Determine the (x, y) coordinate at the center of the cell enclosing the given text.  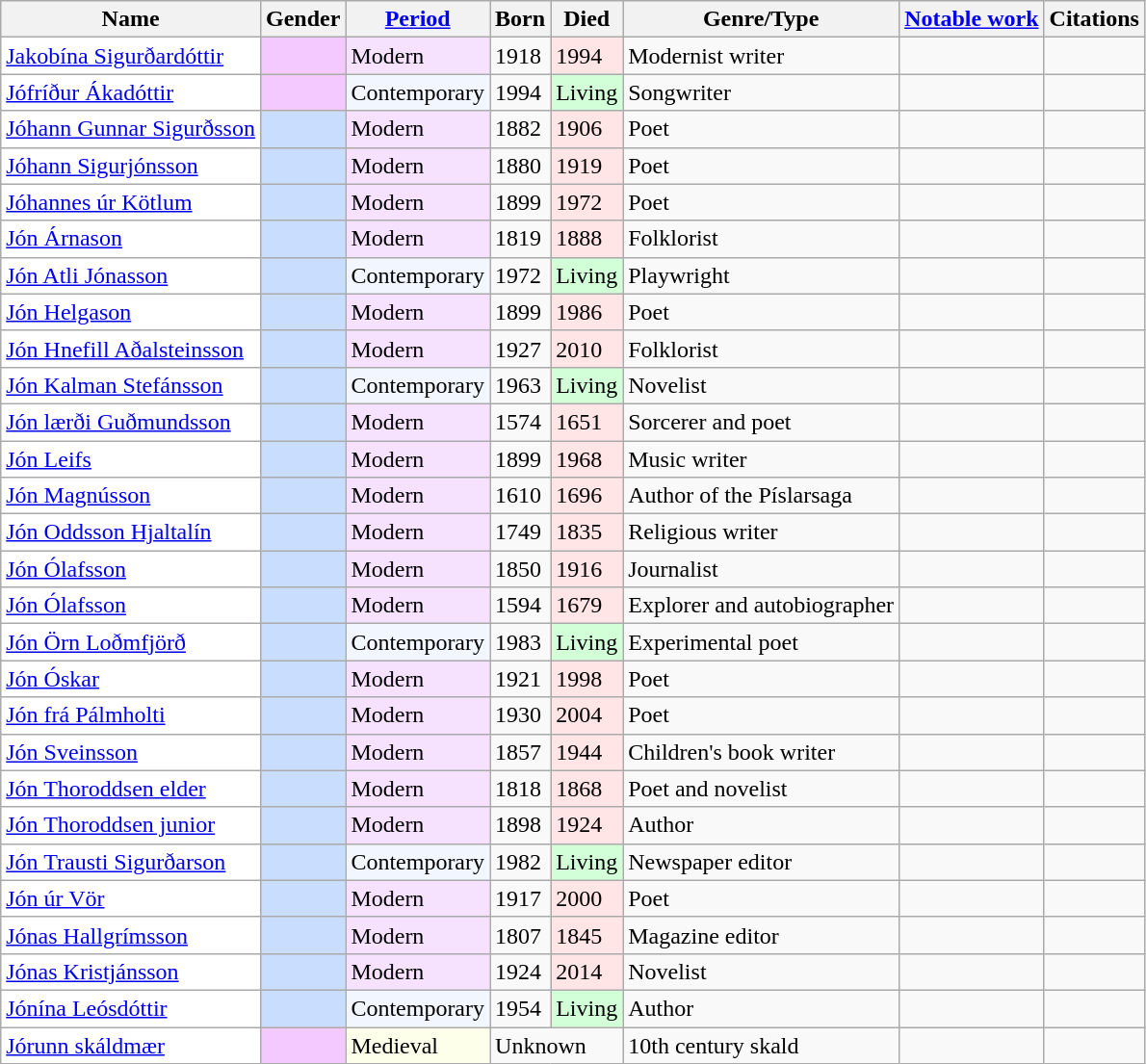
Jón Helgason (131, 312)
1921 (520, 679)
Newspaper editor (761, 862)
Jón Trausti Sigurðarson (131, 862)
Died (587, 19)
Jóhann Gunnar Sigurðsson (131, 129)
Religious writer (761, 532)
1963 (520, 385)
1818 (520, 789)
1651 (587, 422)
2010 (587, 349)
1749 (520, 532)
1898 (520, 825)
Jón Kalman Stefánsson (131, 385)
Author of the Píslarsaga (761, 496)
Jón úr Vör (131, 898)
2014 (587, 972)
Magazine editor (761, 935)
Jón Thoroddsen junior (131, 825)
Jónas Kristjánsson (131, 972)
Sorcerer and poet (761, 422)
1679 (587, 606)
Jófríður Ákadóttir (131, 92)
Jón frá Pálmholti (131, 715)
1696 (587, 496)
Jón Óskar (131, 679)
1845 (587, 935)
2000 (587, 898)
1882 (520, 129)
Citations (1094, 19)
1918 (520, 56)
10th century skald (761, 1045)
Jón Thoroddsen elder (131, 789)
Jónas Hallgrímsson (131, 935)
1850 (520, 569)
1986 (587, 312)
Experimental poet (761, 642)
2004 (587, 715)
Jón Sveinsson (131, 752)
1968 (587, 459)
1807 (520, 935)
1983 (520, 642)
1880 (520, 166)
Modernist writer (761, 56)
Period (418, 19)
Jón Atli Jónasson (131, 275)
1906 (587, 129)
Songwriter (761, 92)
Jórunn skáldmær (131, 1045)
Unknown (557, 1045)
Jón Leifs (131, 459)
Genre/Type (761, 19)
Jón Árnason (131, 239)
1998 (587, 679)
1919 (587, 166)
1857 (520, 752)
1594 (520, 606)
Gender (302, 19)
Journalist (761, 569)
1610 (520, 496)
Jóhannes úr Kötlum (131, 202)
1835 (587, 532)
Jón lærði Guðmundsson (131, 422)
Jakobína Sigurðardóttir (131, 56)
Jóhann Sigurjónsson (131, 166)
1954 (520, 1008)
Jónína Leósdóttir (131, 1008)
1982 (520, 862)
Playwright (761, 275)
Jón Oddsson Hjaltalín (131, 532)
1819 (520, 239)
Music writer (761, 459)
Jón Magnússon (131, 496)
1927 (520, 349)
Medieval (418, 1045)
Jón Hnefill Aðalsteinsson (131, 349)
Poet and novelist (761, 789)
1574 (520, 422)
1916 (587, 569)
1888 (587, 239)
1917 (520, 898)
Name (131, 19)
1930 (520, 715)
Explorer and autobiographer (761, 606)
Born (520, 19)
1868 (587, 789)
Children's book writer (761, 752)
Notable work (972, 19)
Jón Örn Loðmfjörð (131, 642)
1944 (587, 752)
